Pinpoint the cell where the given text exists, returning its (X, Y) midpoint coordinate. 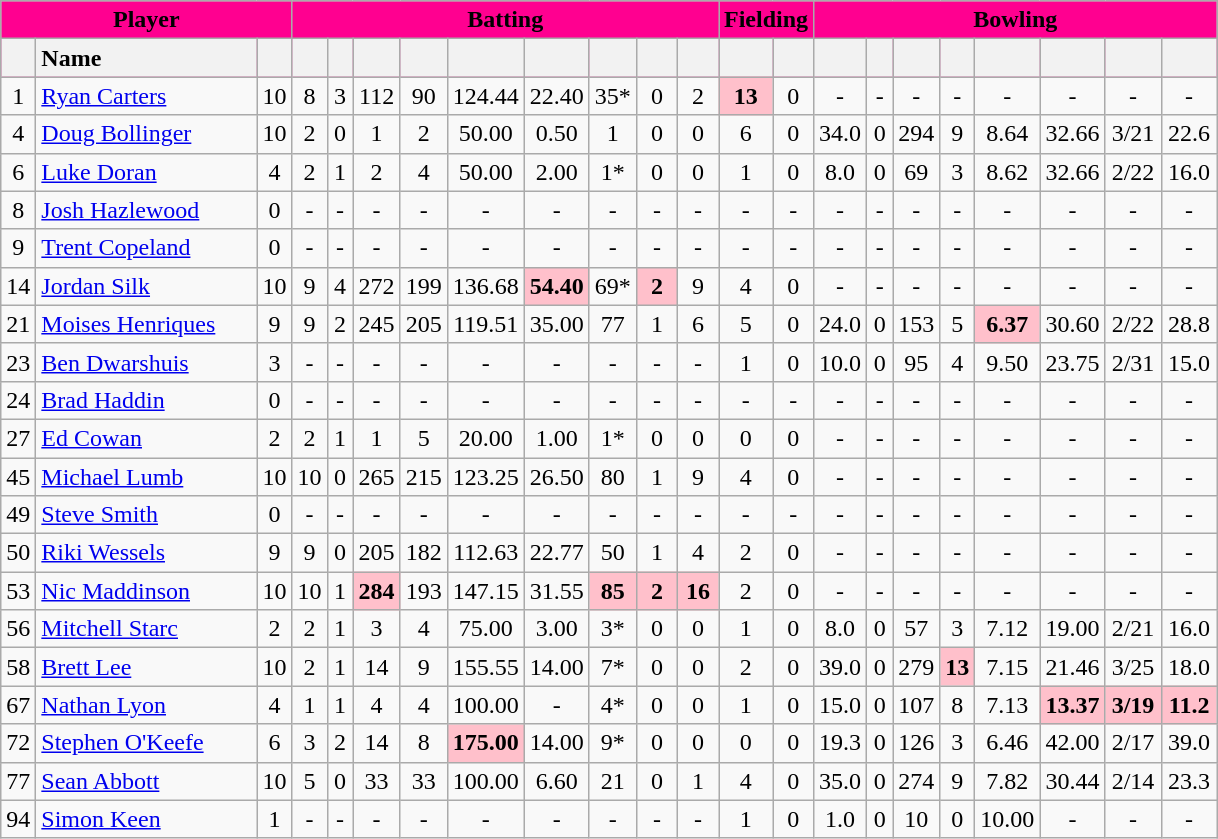
2/31 (1133, 362)
42.00 (1072, 743)
80 (612, 477)
2.00 (556, 172)
7.12 (1008, 629)
3/19 (1133, 705)
107 (916, 705)
9.50 (1008, 362)
Stephen O'Keefe (146, 743)
Ryan Carters (146, 96)
7.82 (1008, 781)
Steve Smith (146, 515)
1.0 (840, 819)
Batting (506, 20)
Brad Haddin (146, 400)
3/21 (1133, 134)
3.00 (556, 629)
7* (612, 667)
13.37 (1072, 705)
153 (916, 324)
265 (376, 477)
75.00 (486, 629)
Josh Hazlewood (146, 210)
19.00 (1072, 629)
294 (916, 134)
Fielding (766, 20)
7.13 (1008, 705)
215 (424, 477)
22.6 (1189, 134)
0.50 (556, 134)
90 (424, 96)
Michael Lumb (146, 477)
126 (916, 743)
24 (18, 400)
274 (916, 781)
Luke Doran (146, 172)
Simon Keen (146, 819)
199 (424, 286)
35.0 (840, 781)
123.25 (486, 477)
20.00 (486, 438)
94 (18, 819)
7.15 (1008, 667)
24.0 (840, 324)
6.37 (1008, 324)
Moises Henriques (146, 324)
Trent Copeland (146, 248)
182 (424, 553)
175.00 (486, 743)
Mitchell Starc (146, 629)
Bowling (1016, 20)
95 (916, 362)
Name (146, 58)
3/25 (1133, 667)
16 (698, 591)
19.3 (840, 743)
Player (146, 20)
10.0 (840, 362)
31.55 (556, 591)
22.40 (556, 96)
Riki Wessels (146, 553)
23.3 (1189, 781)
8.62 (1008, 172)
155.55 (486, 667)
26.50 (556, 477)
Nathan Lyon (146, 705)
69* (612, 286)
Jordan Silk (146, 286)
112.63 (486, 553)
23.75 (1072, 362)
35* (612, 96)
119.51 (486, 324)
56 (18, 629)
Ed Cowan (146, 438)
193 (424, 591)
2/17 (1133, 743)
35.00 (556, 324)
6.60 (556, 781)
124.44 (486, 96)
1.00 (556, 438)
67 (18, 705)
49 (18, 515)
245 (376, 324)
45 (18, 477)
30.60 (1072, 324)
85 (612, 591)
10.00 (1008, 819)
2/21 (1133, 629)
136.68 (486, 286)
69 (916, 172)
58 (18, 667)
53 (18, 591)
Sean Abbott (146, 781)
3* (612, 629)
Ben Dwarshuis (146, 362)
Doug Bollinger (146, 134)
4* (612, 705)
112 (376, 96)
28.8 (1189, 324)
18.0 (1189, 667)
6.46 (1008, 743)
8.64 (1008, 134)
279 (916, 667)
30.44 (1072, 781)
147.15 (486, 591)
2/14 (1133, 781)
11.2 (1189, 705)
272 (376, 286)
Nic Maddinson (146, 591)
34.0 (840, 134)
9* (612, 743)
22.77 (556, 553)
27 (18, 438)
54.40 (556, 286)
72 (18, 743)
57 (916, 629)
284 (376, 591)
21.46 (1072, 667)
Brett Lee (146, 667)
23 (18, 362)
